Capture the cell that displays the provided text and extract its (X, Y) central coordinate. 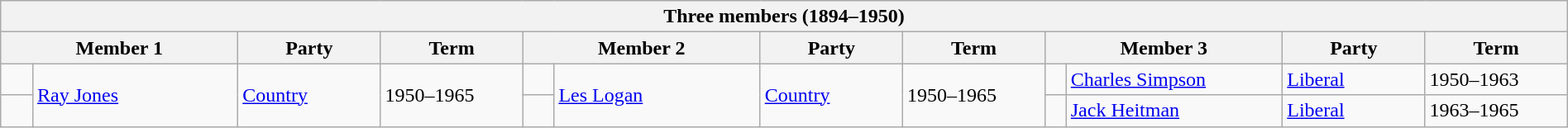
Ray Jones (136, 95)
1950–1963 (1496, 79)
Member 3 (1164, 48)
1963–1965 (1496, 111)
Jack Heitman (1174, 111)
Three members (1894–1950) (784, 17)
Charles Simpson (1174, 79)
Les Logan (657, 95)
Member 1 (119, 48)
Member 2 (642, 48)
